Provide the [X, Y] coordinate of the cell's center where the given text is located.  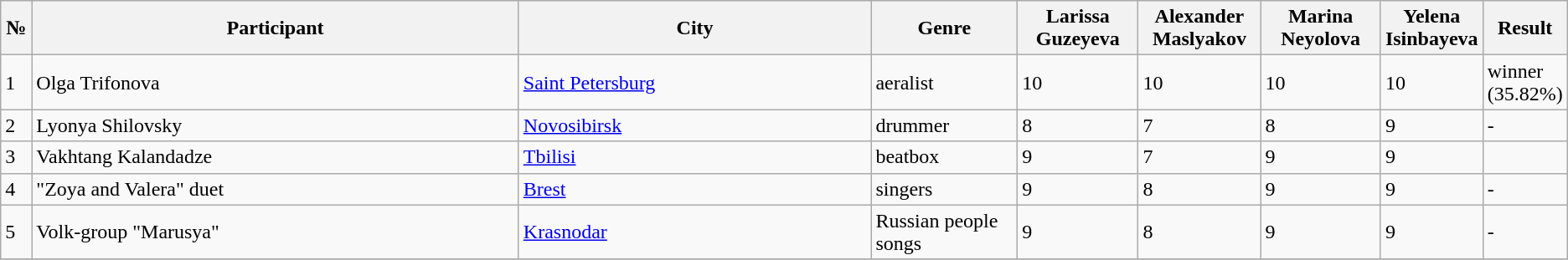
beatbox [945, 157]
Genre [945, 28]
Yelena Isinbayeva [1431, 28]
Vakhtang Kalandadze [275, 157]
Larissa Guzeyeva [1078, 28]
Saint Petersburg [695, 82]
winner (35.82%) [1524, 82]
Alexander Maslyakov [1199, 28]
aeralist [945, 82]
Olga Trifonova [275, 82]
Lyonya Shilovsky [275, 125]
4 [17, 189]
1 [17, 82]
Russian people songs [945, 232]
3 [17, 157]
№ [17, 28]
Brest [695, 189]
Volk-group "Marusya" [275, 232]
Novosibirsk [695, 125]
Marina Neyolova [1321, 28]
2 [17, 125]
Participant [275, 28]
Krasnodar [695, 232]
Tbilisi [695, 157]
singers [945, 189]
drummer [945, 125]
Result [1524, 28]
5 [17, 232]
"Zoya and Valera" duet [275, 189]
City [695, 28]
